From the cell containing the given text, extract its center point as [x, y] coordinate. 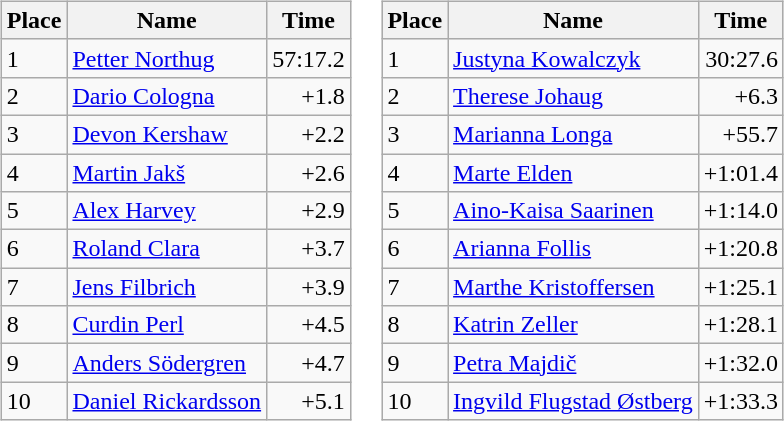
+2.2 [309, 134]
Marte Elden [574, 173]
+2.9 [309, 211]
30:27.6 [740, 58]
+1:20.8 [740, 249]
+1:28.1 [740, 325]
+4.7 [309, 363]
Katrin Zeller [574, 325]
+5.1 [309, 401]
Marthe Kristoffersen [574, 287]
+3.9 [309, 287]
Jens Filbrich [167, 287]
+1:32.0 [740, 363]
+3.7 [309, 249]
Petter Northug [167, 58]
+2.6 [309, 173]
57:17.2 [309, 58]
Ingvild Flugstad Østberg [574, 401]
Alex Harvey [167, 211]
Daniel Rickardsson [167, 401]
Petra Majdič [574, 363]
+1:33.3 [740, 401]
Aino-Kaisa Saarinen [574, 211]
+1:25.1 [740, 287]
+6.3 [740, 96]
Anders Södergren [167, 363]
Justyna Kowalczyk [574, 58]
+1.8 [309, 96]
Martin Jakš [167, 173]
+1:14.0 [740, 211]
+1:01.4 [740, 173]
+4.5 [309, 325]
Dario Cologna [167, 96]
Therese Johaug [574, 96]
Devon Kershaw [167, 134]
Marianna Longa [574, 134]
Curdin Perl [167, 325]
+55.7 [740, 134]
Roland Clara [167, 249]
Arianna Follis [574, 249]
